Return the [X, Y] coordinate for the center point of the cell that contains the specified text.  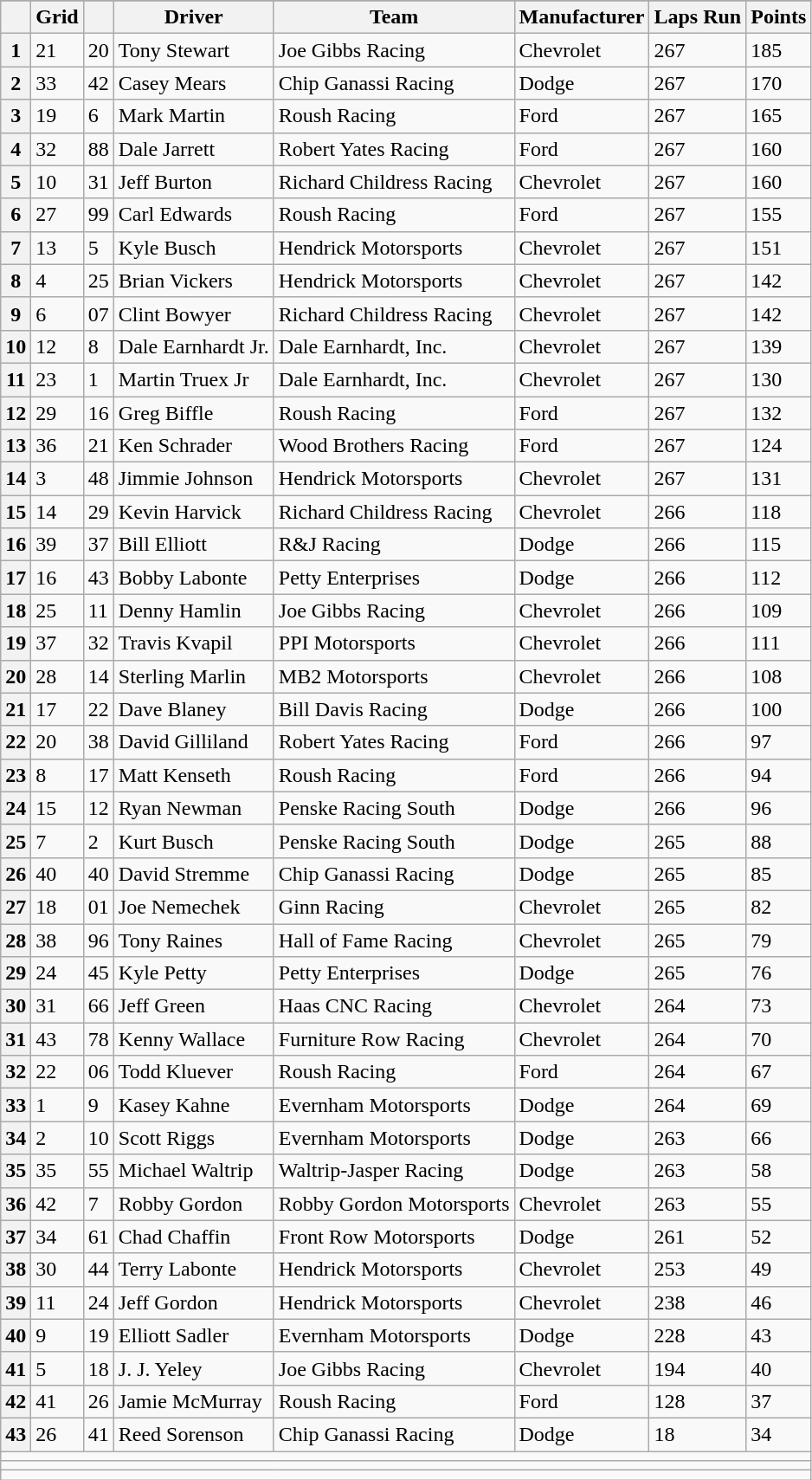
Furniture Row Racing [394, 1039]
52 [779, 1237]
112 [779, 578]
73 [779, 1006]
97 [779, 742]
Bobby Labonte [194, 578]
Kasey Kahne [194, 1105]
07 [99, 313]
155 [779, 215]
85 [779, 874]
Manufacturer [582, 17]
76 [779, 973]
Mark Martin [194, 116]
124 [779, 446]
Laps Run [698, 17]
Kurt Busch [194, 841]
118 [779, 512]
132 [779, 413]
Waltrip-Jasper Racing [394, 1171]
Elliott Sadler [194, 1335]
Matt Kenseth [194, 775]
J. J. Yeley [194, 1368]
Robby Gordon Motorsports [394, 1204]
Clint Bowyer [194, 313]
69 [779, 1105]
Brian Vickers [194, 281]
Todd Kluever [194, 1072]
Greg Biffle [194, 413]
01 [99, 907]
Robby Gordon [194, 1204]
Terry Labonte [194, 1270]
115 [779, 545]
David Stremme [194, 874]
Dave Blaney [194, 709]
Haas CNC Racing [394, 1006]
111 [779, 643]
Bill Davis Racing [394, 709]
170 [779, 83]
Sterling Marlin [194, 676]
Travis Kvapil [194, 643]
99 [99, 215]
131 [779, 479]
79 [779, 940]
Jeff Burton [194, 182]
Martin Truex Jr [194, 379]
PPI Motorsports [394, 643]
06 [99, 1072]
Reed Sorenson [194, 1434]
Casey Mears [194, 83]
253 [698, 1270]
Jimmie Johnson [194, 479]
130 [779, 379]
Kyle Petty [194, 973]
Bill Elliott [194, 545]
67 [779, 1072]
Tony Stewart [194, 50]
Points [779, 17]
128 [698, 1401]
46 [779, 1302]
Kenny Wallace [194, 1039]
58 [779, 1171]
Michael Waltrip [194, 1171]
MB2 Motorsports [394, 676]
Jeff Gordon [194, 1302]
61 [99, 1237]
Joe Nemechek [194, 907]
70 [779, 1039]
Chad Chaffin [194, 1237]
Dale Jarrett [194, 149]
Dale Earnhardt Jr. [194, 346]
Carl Edwards [194, 215]
Front Row Motorsports [394, 1237]
44 [99, 1270]
49 [779, 1270]
Kyle Busch [194, 248]
228 [698, 1335]
100 [779, 709]
139 [779, 346]
Driver [194, 17]
Ryan Newman [194, 808]
165 [779, 116]
Jeff Green [194, 1006]
R&J Racing [394, 545]
78 [99, 1039]
Grid [57, 17]
Ginn Racing [394, 907]
151 [779, 248]
Tony Raines [194, 940]
194 [698, 1368]
94 [779, 775]
48 [99, 479]
Scott Riggs [194, 1138]
Denny Hamlin [194, 611]
Team [394, 17]
Hall of Fame Racing [394, 940]
Kevin Harvick [194, 512]
238 [698, 1302]
David Gilliland [194, 742]
108 [779, 676]
45 [99, 973]
185 [779, 50]
Jamie McMurray [194, 1401]
Ken Schrader [194, 446]
82 [779, 907]
261 [698, 1237]
109 [779, 611]
Wood Brothers Racing [394, 446]
